Return (x, y) of the center of cell containing provided text 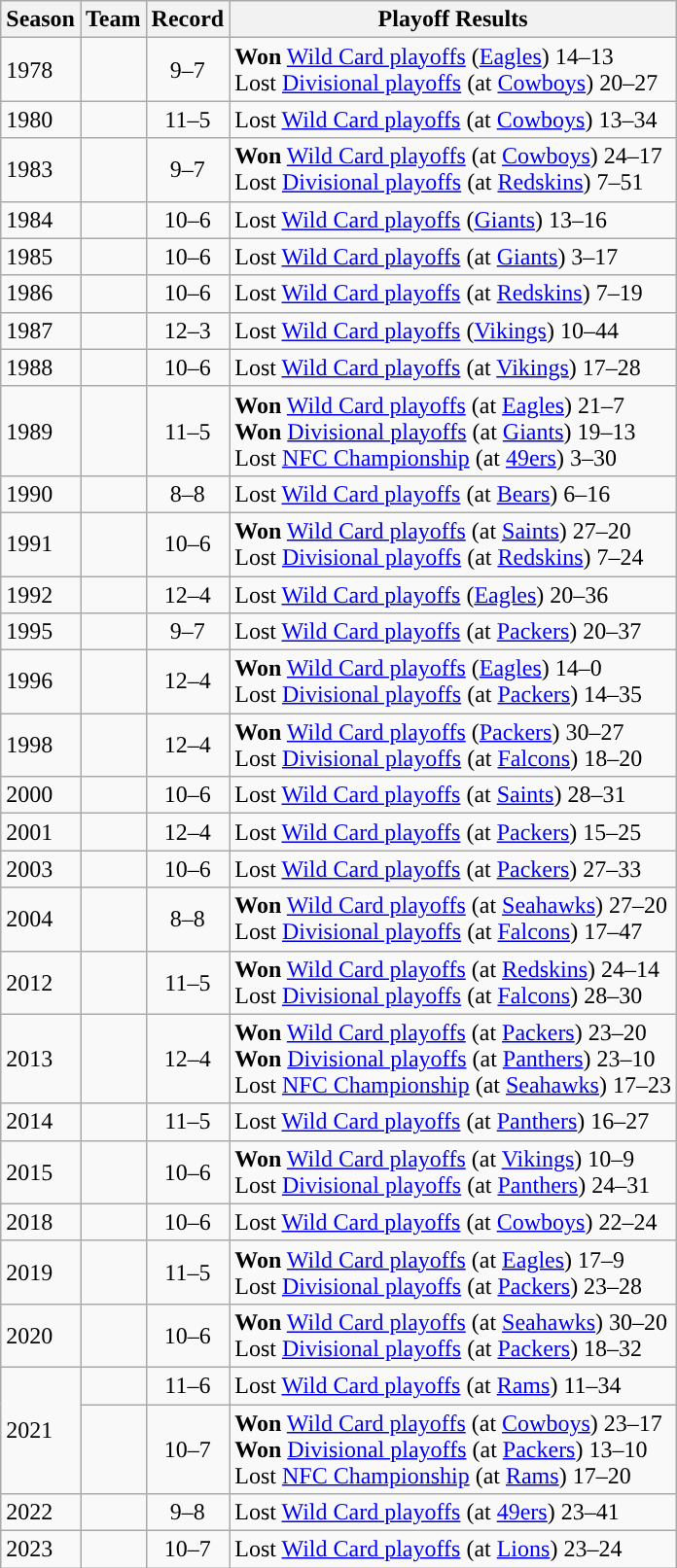
2004 (41, 920)
2001 (41, 832)
Won Wild Card playoffs (at Saints) 27–20Lost Divisional playoffs (at Redskins) 7–24 (453, 544)
1980 (41, 120)
2019 (41, 1272)
2020 (41, 1336)
1992 (41, 594)
Playoff Results (453, 19)
Lost Wild Card playoffs (at Giants) 3–17 (453, 257)
2022 (41, 1513)
Won Wild Card playoffs (at Packers) 23–20Won Divisional playoffs (at Panthers) 23–10Lost NFC Championship (at Seahawks) 17–23 (453, 1059)
1985 (41, 257)
Lost Wild Card playoffs (at Packers) 15–25 (453, 832)
2000 (41, 795)
1989 (41, 431)
1996 (41, 682)
Won Wild Card playoffs (at Redskins) 24–14Lost Divisional playoffs (at Falcons) 28–30 (453, 982)
Lost Wild Card playoffs (at Packers) 27–33 (453, 869)
Lost Wild Card playoffs (at 49ers) 23–41 (453, 1513)
Won Wild Card playoffs (at Vikings) 10–9Lost Divisional playoffs (at Panthers) 24–31 (453, 1172)
Won Wild Card playoffs (at Eagles) 17–9 Lost Divisional playoffs (at Packers) 23–28 (453, 1272)
Lost Wild Card playoffs (Giants) 13–16 (453, 220)
Lost Wild Card playoffs (Vikings) 10–44 (453, 331)
1995 (41, 632)
Lost Wild Card playoffs (at Bears) 6–16 (453, 494)
1990 (41, 494)
Lost Wild Card playoffs (at Cowboys) 22–24 (453, 1222)
Won Wild Card playoffs (at Seahawks) 30–20 Lost Divisional playoffs (at Packers) 18–32 (453, 1336)
Record (188, 19)
Lost Wild Card playoffs (at Cowboys) 13–34 (453, 120)
11–6 (188, 1385)
Won Wild Card playoffs (at Cowboys) 24–17Lost Divisional playoffs (at Redskins) 7–51 (453, 169)
1988 (41, 367)
Won Wild Card playoffs (Eagles) 14–13Lost Divisional playoffs (at Cowboys) 20–27 (453, 70)
2014 (41, 1122)
Team (113, 19)
Won Wild Card playoffs (at Cowboys) 23–17 Won Divisional playoffs (at Packers) 13–10 Lost NFC Championship (at Rams) 17–20 (453, 1448)
2003 (41, 869)
Lost Wild Card playoffs (at Rams) 11–34 (453, 1385)
Won Wild Card playoffs (at Eagles) 21–7Won Divisional playoffs (at Giants) 19–13Lost NFC Championship (at 49ers) 3–30 (453, 431)
Lost Wild Card playoffs (at Saints) 28–31 (453, 795)
2013 (41, 1059)
1978 (41, 70)
Won Wild Card playoffs (at Seahawks) 27–20Lost Divisional playoffs (at Falcons) 17–47 (453, 920)
2018 (41, 1222)
2023 (41, 1550)
1984 (41, 220)
Won Wild Card playoffs (Eagles) 14–0Lost Divisional playoffs (at Packers) 14–35 (453, 682)
12–3 (188, 331)
1986 (41, 294)
1987 (41, 331)
Season (41, 19)
Lost Wild Card playoffs (at Lions) 23–24 (453, 1550)
2015 (41, 1172)
1998 (41, 745)
Lost Wild Card playoffs (at Packers) 20–37 (453, 632)
1983 (41, 169)
Lost Wild Card playoffs (at Redskins) 7–19 (453, 294)
1991 (41, 544)
Lost Wild Card playoffs (at Vikings) 17–28 (453, 367)
9–8 (188, 1513)
Won Wild Card playoffs (Packers) 30–27Lost Divisional playoffs (at Falcons) 18–20 (453, 745)
2021 (41, 1430)
2012 (41, 982)
Lost Wild Card playoffs (at Panthers) 16–27 (453, 1122)
Lost Wild Card playoffs (Eagles) 20–36 (453, 594)
